Return [X, Y] of the center of cell containing provided text 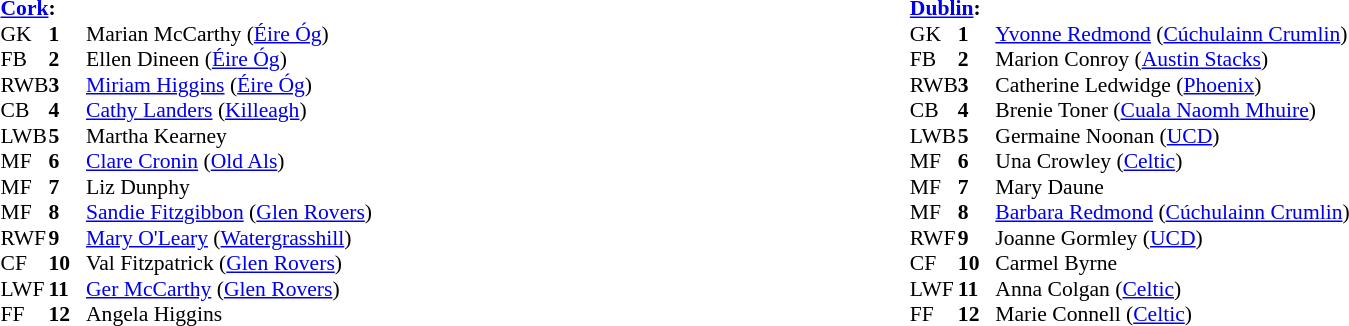
Martha Kearney [229, 136]
Mary O'Leary (Watergrasshill) [229, 238]
Ger McCarthy (Glen Rovers) [229, 289]
Ellen Dineen (Éire Óg) [229, 59]
Germaine Noonan (UCD) [1172, 136]
Liz Dunphy [229, 187]
Mary Daune [1172, 187]
Clare Cronin (Old Als) [229, 161]
Anna Colgan (Celtic) [1172, 289]
Carmel Byrne [1172, 263]
Miriam Higgins (Éire Óg) [229, 85]
Joanne Gormley (UCD) [1172, 238]
Barbara Redmond (Cúchulainn Crumlin) [1172, 213]
Marion Conroy (Austin Stacks) [1172, 59]
Val Fitzpatrick (Glen Rovers) [229, 263]
Brenie Toner (Cuala Naomh Mhuire) [1172, 111]
Cathy Landers (Killeagh) [229, 111]
Marian McCarthy (Éire Óg) [229, 34]
Yvonne Redmond (Cúchulainn Crumlin) [1172, 34]
Sandie Fitzgibbon (Glen Rovers) [229, 213]
Catherine Ledwidge (Phoenix) [1172, 85]
Una Crowley (Celtic) [1172, 161]
